Search for the cell housing the specified text and yield its [X, Y] center coordinate. 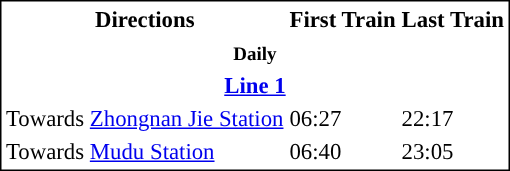
Line 1 [254, 85]
Last Train [452, 19]
06:27 [342, 119]
23:05 [452, 151]
Directions [144, 19]
06:40 [342, 151]
First Train [342, 19]
Daily [254, 53]
22:17 [452, 119]
Towards Mudu Station [144, 151]
Towards Zhongnan Jie Station [144, 119]
